Provide the (X, Y) coordinate of the cell's center where the given text is located.  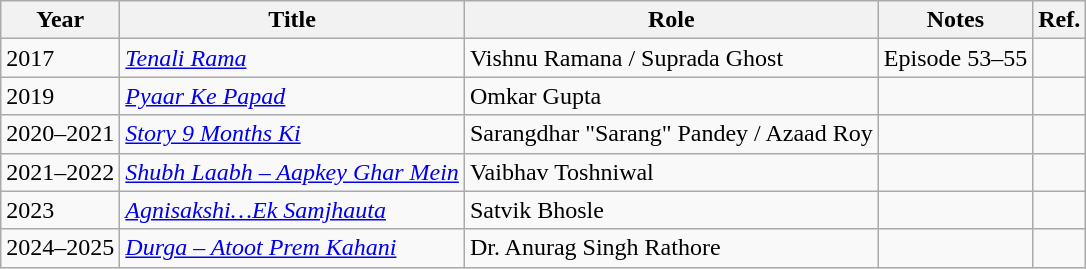
2024–2025 (60, 248)
Year (60, 20)
Omkar Gupta (671, 96)
Role (671, 20)
Notes (955, 20)
Vishnu Ramana / Suprada Ghost (671, 58)
Story 9 Months Ki (292, 134)
Vaibhav Toshniwal (671, 172)
Title (292, 20)
Pyaar Ke Papad (292, 96)
Episode 53–55 (955, 58)
2020–2021 (60, 134)
2023 (60, 210)
2021–2022 (60, 172)
2017 (60, 58)
Tenali Rama (292, 58)
Agnisakshi…Ek Samjhauta (292, 210)
Dr. Anurag Singh Rathore (671, 248)
Durga – Atoot Prem Kahani (292, 248)
Ref. (1060, 20)
Shubh Laabh – Aapkey Ghar Mein (292, 172)
Satvik Bhosle (671, 210)
Sarangdhar "Sarang" Pandey / Azaad Roy (671, 134)
2019 (60, 96)
